Search for the cell housing the specified text and yield its [x, y] center coordinate. 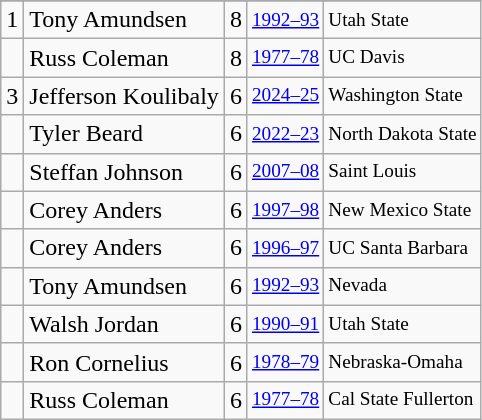
Tyler Beard [124, 134]
2007–08 [285, 172]
North Dakota State [402, 134]
Nebraska-Omaha [402, 362]
Steffan Johnson [124, 172]
2022–23 [285, 134]
New Mexico State [402, 210]
1996–97 [285, 248]
1 [12, 20]
1990–91 [285, 324]
2024–25 [285, 96]
UC Santa Barbara [402, 248]
Cal State Fullerton [402, 400]
Ron Cornelius [124, 362]
3 [12, 96]
Walsh Jordan [124, 324]
Washington State [402, 96]
Nevada [402, 286]
UC Davis [402, 58]
Saint Louis [402, 172]
Jefferson Koulibaly [124, 96]
1997–98 [285, 210]
1978–79 [285, 362]
